Capture the cell that displays the provided text and extract its (X, Y) central coordinate. 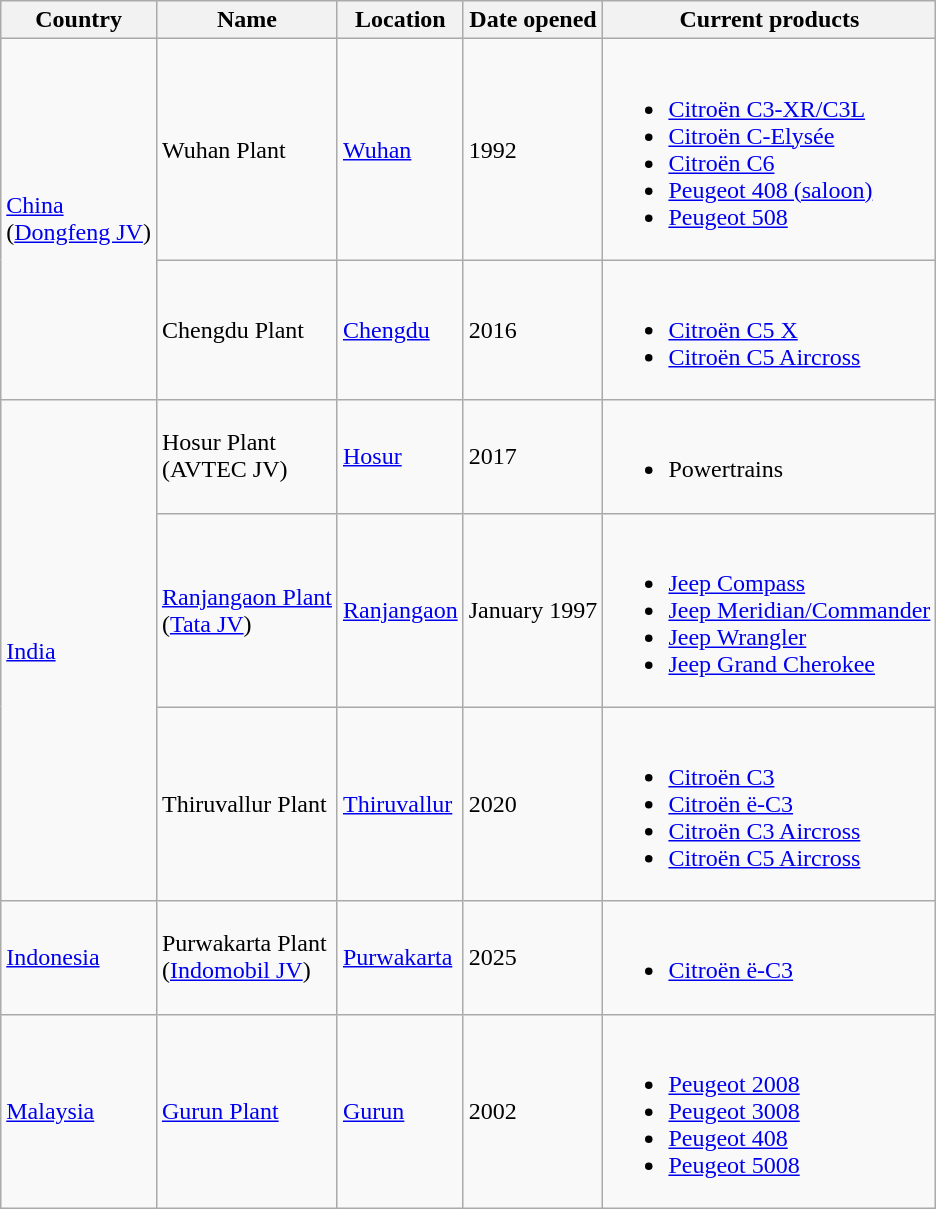
Hosur (400, 456)
Thiruvallur Plant (246, 804)
2025 (533, 958)
Ranjangaon (400, 610)
Wuhan Plant (246, 150)
Name (246, 20)
Ranjangaon Plant(Tata JV) (246, 610)
Jeep CompassJeep Meridian/CommanderJeep WranglerJeep Grand Cherokee (770, 610)
Powertrains (770, 456)
1992 (533, 150)
Citroën C3-XR/C3LCitroën C-ElyséeCitroën C6Peugeot 408 (saloon)Peugeot 508 (770, 150)
Purwakarta (400, 958)
Country (79, 20)
Purwakarta Plant(Indomobil JV) (246, 958)
Location (400, 20)
Citroën C5 XCitroën C5 Aircross (770, 330)
January 1997 (533, 610)
Peugeot 2008Peugeot 3008Peugeot 408Peugeot 5008 (770, 1111)
Malaysia (79, 1111)
Thiruvallur (400, 804)
Date opened (533, 20)
2020 (533, 804)
Gurun (400, 1111)
Indonesia (79, 958)
Hosur Plant(AVTEC JV) (246, 456)
2002 (533, 1111)
China(Dongfeng JV) (79, 220)
Current products (770, 20)
Chengdu (400, 330)
Citroën C3Citroën ë-C3Citroën C3 AircrossCitroën C5 Aircross (770, 804)
Citroën ë-C3 (770, 958)
Wuhan (400, 150)
2017 (533, 456)
2016 (533, 330)
India (79, 650)
Chengdu Plant (246, 330)
Gurun Plant (246, 1111)
